Extract the [X, Y] coordinate from the center of the cell holding the provided text.  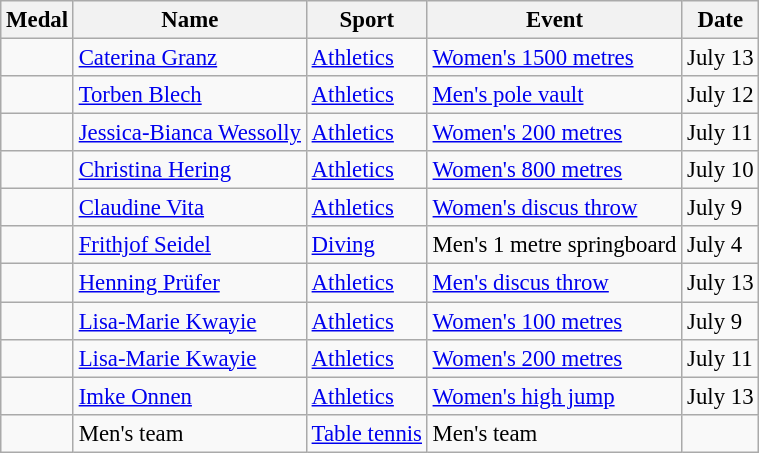
Women's 800 metres [554, 170]
July 4 [720, 245]
Caterina Granz [190, 58]
Women's 1500 metres [554, 58]
Event [554, 20]
July 10 [720, 170]
Women's discus throw [554, 208]
Men's pole vault [554, 95]
Medal [38, 20]
Torben Blech [190, 95]
Table tennis [366, 433]
Henning Prüfer [190, 283]
Name [190, 20]
Men's discus throw [554, 283]
Date [720, 20]
Men's 1 metre springboard [554, 245]
Claudine Vita [190, 208]
Women's high jump [554, 396]
Women's 100 metres [554, 321]
Diving [366, 245]
Christina Hering [190, 170]
Sport [366, 20]
Frithjof Seidel [190, 245]
July 12 [720, 95]
Imke Onnen [190, 396]
Jessica-Bianca Wessolly [190, 133]
